Pinpoint the cell where the given text exists, returning its [x, y] midpoint coordinate. 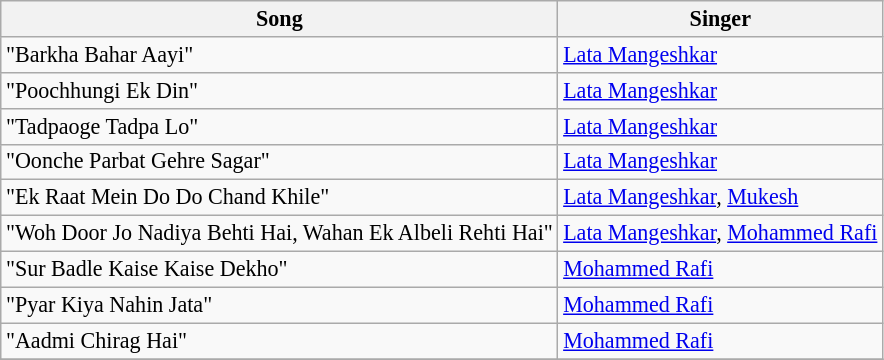
"Sur Badle Kaise Kaise Dekho" [280, 269]
Lata Mangeshkar, Mohammed Rafi [720, 233]
"Ek Raat Mein Do Do Chand Khile" [280, 198]
"Barkha Bahar Aayi" [280, 54]
"Oonche Parbat Gehre Sagar" [280, 162]
Lata Mangeshkar, Mukesh [720, 198]
Song [280, 18]
Singer [720, 18]
"Poochhungi Ek Din" [280, 90]
"Pyar Kiya Nahin Jata" [280, 305]
"Woh Door Jo Nadiya Behti Hai, Wahan Ek Albeli Rehti Hai" [280, 233]
"Tadpaoge Tadpa Lo" [280, 126]
"Aadmi Chirag Hai" [280, 341]
